Find where the given text appears and provide that cell's center as [X, Y] coordinate. 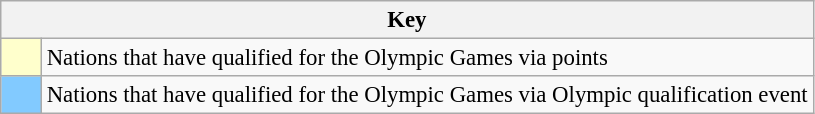
Nations that have qualified for the Olympic Games via Olympic qualification event [427, 95]
Nations that have qualified for the Olympic Games via points [427, 58]
Key [407, 20]
